Capture the cell that displays the provided text and extract its [X, Y] central coordinate. 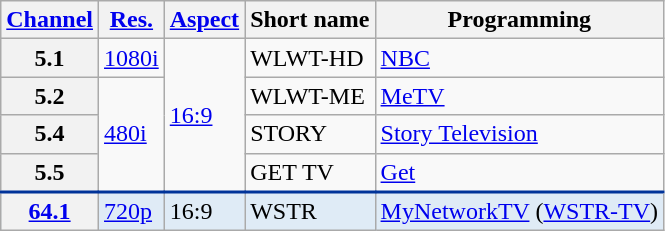
WSTR [310, 212]
Story Television [520, 134]
STORY [310, 134]
Get [520, 172]
64.1 [50, 212]
MeTV [520, 96]
GET TV [310, 172]
Aspect [204, 20]
480i [132, 134]
1080i [132, 58]
Res. [132, 20]
720p [132, 212]
5.1 [50, 58]
Programming [520, 20]
WLWT-HD [310, 58]
MyNetworkTV (WSTR-TV) [520, 212]
WLWT-ME [310, 96]
5.4 [50, 134]
NBC [520, 58]
5.2 [50, 96]
5.5 [50, 172]
Short name [310, 20]
Channel [50, 20]
